Scan for the cell matching the given text and deliver its (X, Y) coordinate at center. 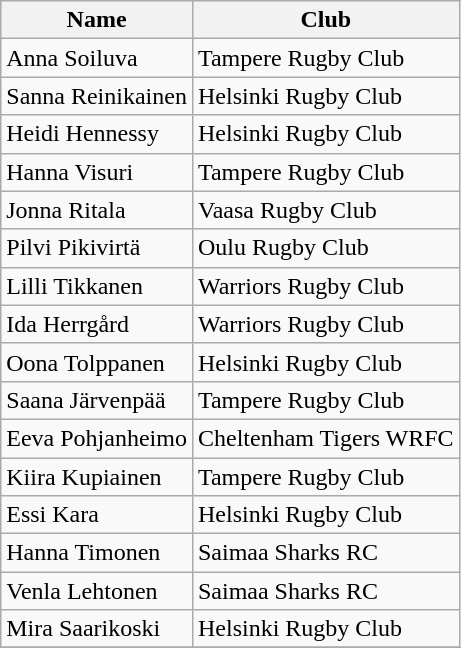
Jonna Ritala (97, 210)
Hanna Timonen (97, 553)
Oona Tolppanen (97, 362)
Saana Järvenpää (97, 400)
Heidi Hennessy (97, 134)
Anna Soiluva (97, 58)
Kiira Kupiainen (97, 477)
Pilvi Pikivirtä (97, 248)
Ida Herrgård (97, 324)
Oulu Rugby Club (326, 248)
Cheltenham Tigers WRFC (326, 438)
Vaasa Rugby Club (326, 210)
Hanna Visuri (97, 172)
Venla Lehtonen (97, 591)
Sanna Reinikainen (97, 96)
Mira Saarikoski (97, 629)
Eeva Pohjanheimo (97, 438)
Essi Kara (97, 515)
Club (326, 20)
Lilli Tikkanen (97, 286)
Name (97, 20)
